Output the [x, y] coordinate of the center of the cell containing the given text.  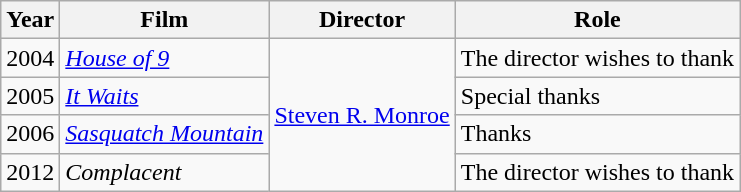
Year [30, 20]
Steven R. Monroe [362, 115]
2005 [30, 96]
House of 9 [164, 58]
It Waits [164, 96]
Thanks [597, 134]
Sasquatch Mountain [164, 134]
Role [597, 20]
2006 [30, 134]
2012 [30, 172]
Complacent [164, 172]
Special thanks [597, 96]
Director [362, 20]
2004 [30, 58]
Film [164, 20]
